Provide the [X, Y] coordinate of the cell's center where the given text is located.  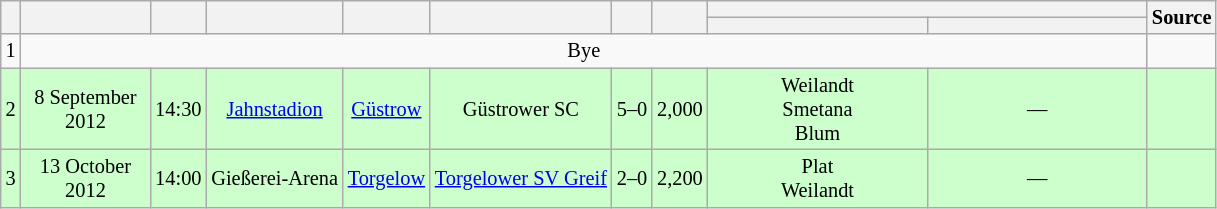
Bye [584, 51]
2–0 [632, 178]
Jahnstadion [274, 109]
14:00 [178, 178]
1 [11, 51]
2,200 [680, 178]
Güstrow [386, 109]
14:30 [178, 109]
2 [11, 109]
Source [1182, 17]
Güstrower SC [521, 109]
Gießerei-Arena [274, 178]
Weilandt Smetana Blum [818, 109]
Torgelower SV Greif [521, 178]
3 [11, 178]
8 September 2012 [86, 109]
5–0 [632, 109]
13 October 2012 [86, 178]
2,000 [680, 109]
Plat Weilandt [818, 178]
Torgelow [386, 178]
